Pinpoint the cell where the given text exists, returning its [x, y] midpoint coordinate. 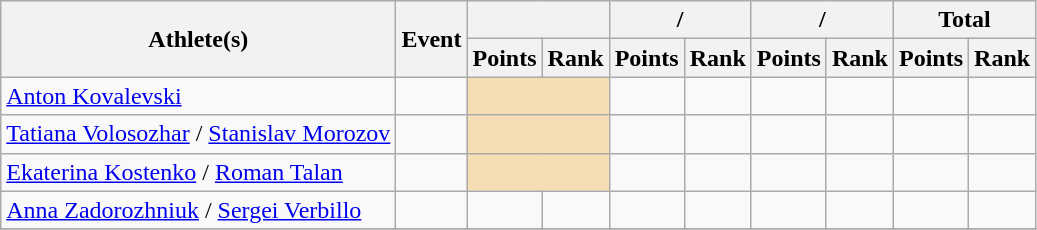
Anna Zadorozhniuk / Sergei Verbillo [198, 210]
Event [432, 39]
Tatiana Volosozhar / Stanislav Morozov [198, 134]
Total [964, 20]
Athlete(s) [198, 39]
Anton Kovalevski [198, 96]
Ekaterina Kostenko / Roman Talan [198, 172]
